Identify which cell holds the provided text, then report its (X, Y) central coordinate. 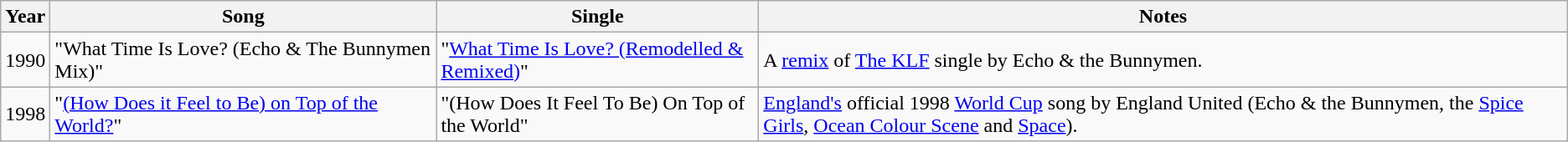
A remix of The KLF single by Echo & the Bunnymen. (1163, 60)
Song (243, 17)
"What Time Is Love? (Echo & The Bunnymen Mix)" (243, 60)
"(How Does it Feel to Be) on Top of the World?" (243, 114)
Notes (1163, 17)
"What Time Is Love? (Remodelled & Remixed)" (598, 60)
Year (25, 17)
1998 (25, 114)
Single (598, 17)
"(How Does It Feel To Be) On Top of the World" (598, 114)
1990 (25, 60)
England's official 1998 World Cup song by England United (Echo & the Bunnymen, the Spice Girls, Ocean Colour Scene and Space). (1163, 114)
